Find where the given text appears and provide that cell's center as (X, Y) coordinate. 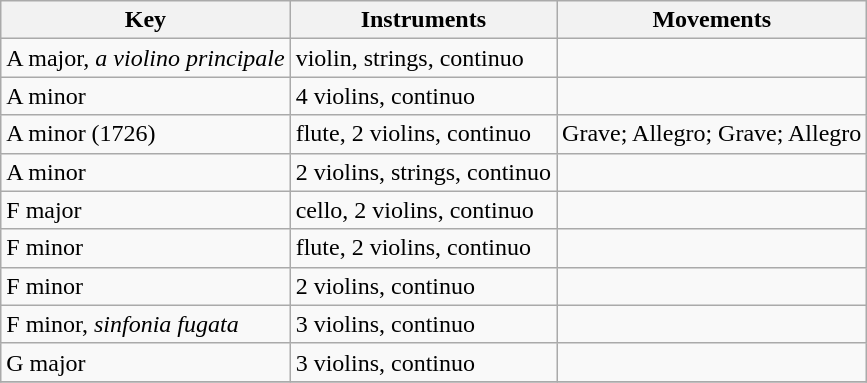
cello, 2 violins, continuo (423, 210)
A minor (1726) (146, 134)
Key (146, 20)
2 violins, strings, continuo (423, 172)
Movements (712, 20)
G major (146, 362)
4 violins, continuo (423, 96)
violin, strings, continuo (423, 58)
Grave; Allegro; Grave; Allegro (712, 134)
A major, a violino principale (146, 58)
F minor, sinfonia fugata (146, 324)
2 violins, continuo (423, 286)
F major (146, 210)
Instruments (423, 20)
